Search for the cell housing the specified text and yield its [x, y] center coordinate. 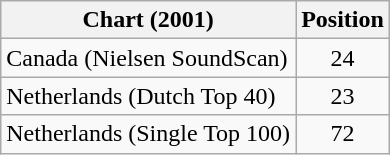
Netherlands (Dutch Top 40) [148, 96]
24 [343, 58]
72 [343, 134]
23 [343, 96]
Position [343, 20]
Canada (Nielsen SoundScan) [148, 58]
Chart (2001) [148, 20]
Netherlands (Single Top 100) [148, 134]
